Provide the (X, Y) coordinate of the cell's center where the given text is located.  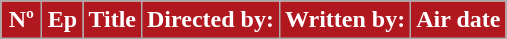
Written by: (344, 20)
Title (112, 20)
Nº (22, 20)
Directed by: (210, 20)
Ep (62, 20)
Air date (458, 20)
